From the cell containing the given text, extract its center point as [X, Y] coordinate. 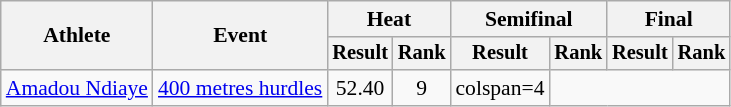
Amadou Ndiaye [77, 88]
9 [422, 88]
52.40 [360, 88]
Heat [388, 19]
Athlete [77, 36]
Semifinal [528, 19]
Final [668, 19]
400 metres hurdles [240, 88]
colspan=4 [500, 88]
Event [240, 36]
